Detect which cell encompasses the target text, then output its [x, y] center coordinate. 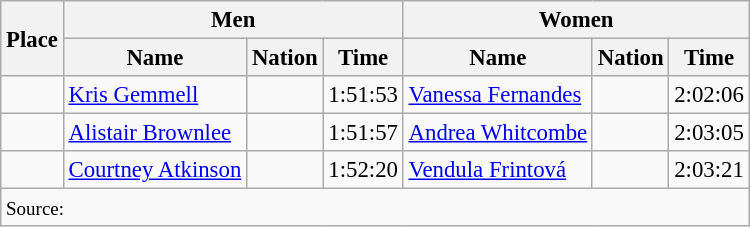
2:03:05 [709, 133]
Place [32, 38]
Men [233, 20]
2:02:06 [709, 95]
1:52:20 [363, 170]
Vanessa Fernandes [498, 95]
Women [576, 20]
1:51:53 [363, 95]
Andrea Whitcombe [498, 133]
Courtney Atkinson [154, 170]
Alistair Brownlee [154, 133]
Source: [375, 208]
1:51:57 [363, 133]
Kris Gemmell [154, 95]
2:03:21 [709, 170]
Vendula Frintová [498, 170]
